Search for the cell housing the specified text and yield its (x, y) center coordinate. 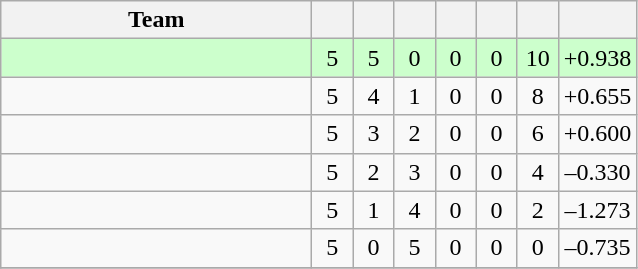
6 (538, 134)
10 (538, 58)
+0.938 (598, 58)
8 (538, 96)
+0.655 (598, 96)
+0.600 (598, 134)
–0.330 (598, 172)
–0.735 (598, 248)
Team (156, 20)
–1.273 (598, 210)
